Capture the cell that displays the provided text and extract its (X, Y) central coordinate. 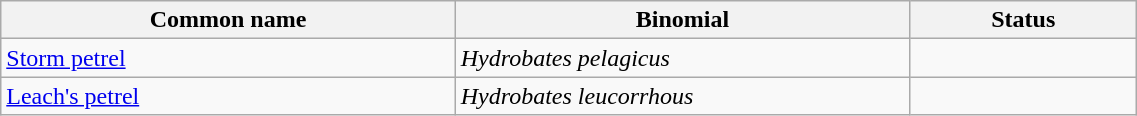
Leach's petrel (228, 96)
Binomial (682, 20)
Hydrobates leucorrhous (682, 96)
Storm petrel (228, 58)
Status (1024, 20)
Common name (228, 20)
Hydrobates pelagicus (682, 58)
